Detect which cell encompasses the target text, then output its (x, y) center coordinate. 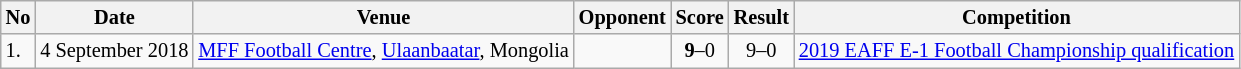
No (18, 17)
MFF Football Centre, Ulaanbaatar, Mongolia (383, 51)
Venue (383, 17)
Result (762, 17)
4 September 2018 (114, 51)
Date (114, 17)
Opponent (622, 17)
Competition (1016, 17)
1. (18, 51)
Score (700, 17)
2019 EAFF E-1 Football Championship qualification (1016, 51)
